For the text-containing cell, return its midpoint in (X, Y) coordinate format. 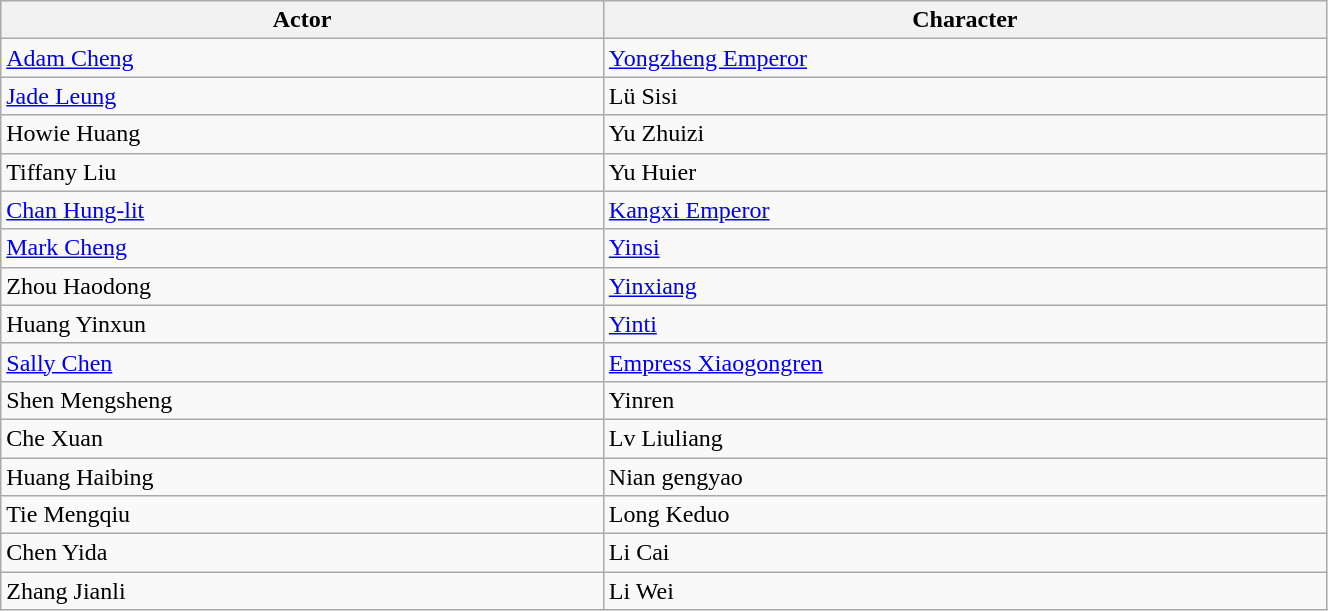
Actor (302, 20)
Kangxi Emperor (964, 210)
Chen Yida (302, 553)
Li Wei (964, 591)
Jade Leung (302, 96)
Character (964, 20)
Yu Huier (964, 172)
Howie Huang (302, 134)
Huang Yinxun (302, 324)
Empress Xiaogongren (964, 362)
Zhou Haodong (302, 286)
Yinti (964, 324)
Yu Zhuizi (964, 134)
Yinren (964, 400)
Yongzheng Emperor (964, 58)
Sally Chen (302, 362)
Shen Mengsheng (302, 400)
Zhang Jianli (302, 591)
Lv Liuliang (964, 438)
Yinsi (964, 248)
Lü Sisi (964, 96)
Tie Mengqiu (302, 515)
Li Cai (964, 553)
Che Xuan (302, 438)
Nian gengyao (964, 477)
Adam Cheng (302, 58)
Huang Haibing (302, 477)
Yinxiang (964, 286)
Long Keduo (964, 515)
Tiffany Liu (302, 172)
Chan Hung-lit (302, 210)
Mark Cheng (302, 248)
